Search for the cell housing the specified text and yield its [x, y] center coordinate. 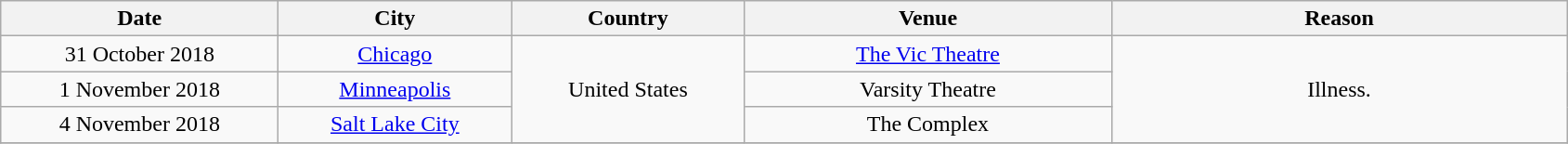
City [395, 19]
Minneapolis [395, 89]
1 November 2018 [139, 89]
Reason [1339, 19]
Varsity Theatre [928, 89]
Chicago [395, 54]
Date [139, 19]
Country [628, 19]
4 November 2018 [139, 124]
Salt Lake City [395, 124]
31 October 2018 [139, 54]
Illness. [1339, 89]
Venue [928, 19]
United States [628, 89]
The Vic Theatre [928, 54]
The Complex [928, 124]
